Return [x, y] of the center of cell containing provided text 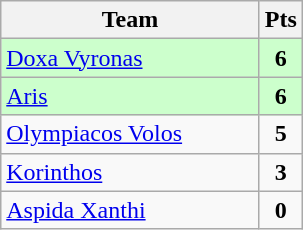
Aspida Xanthi [130, 210]
0 [280, 210]
3 [280, 172]
Doxa Vyronas [130, 58]
Pts [280, 20]
Team [130, 20]
Olympiacos Volos [130, 134]
Korinthos [130, 172]
Aris [130, 96]
5 [280, 134]
